Return the [X, Y] coordinate for the center point of the cell that contains the specified text.  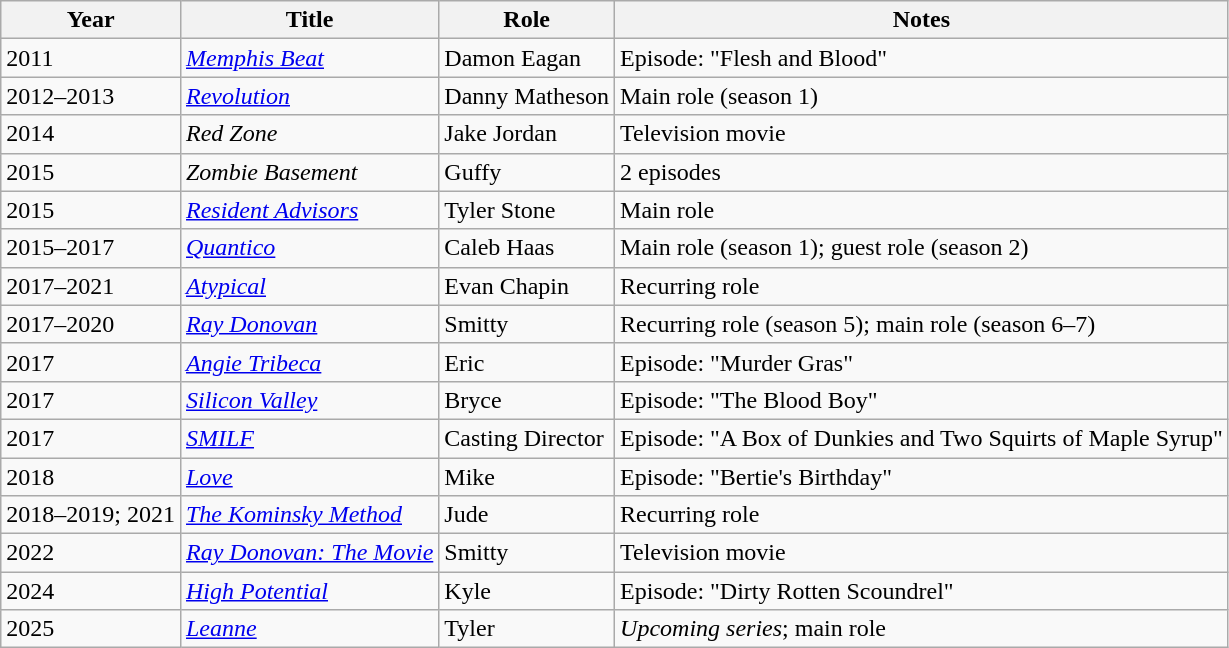
Episode: "Dirty Rotten Scoundrel" [922, 591]
Episode: "The Blood Boy" [922, 400]
Episode: "Flesh and Blood" [922, 58]
Casting Director [527, 438]
Zombie Basement [309, 172]
Tyler [527, 629]
Upcoming series; main role [922, 629]
Ray Donovan [309, 324]
Love [309, 477]
2017–2020 [91, 324]
Silicon Valley [309, 400]
Leanne [309, 629]
SMILF [309, 438]
Main role (season 1) [922, 96]
Evan Chapin [527, 286]
Jude [527, 515]
2018–2019; 2021 [91, 515]
Ray Donovan: The Movie [309, 553]
Main role [922, 210]
Episode: "A Box of Dunkies and Two Squirts of Maple Syrup" [922, 438]
Angie Tribeca [309, 362]
The Kominsky Method [309, 515]
2014 [91, 134]
Year [91, 20]
High Potential [309, 591]
2025 [91, 629]
Episode: "Bertie's Birthday" [922, 477]
Episode: "Murder Gras" [922, 362]
Role [527, 20]
Kyle [527, 591]
Resident Advisors [309, 210]
2012–2013 [91, 96]
Bryce [527, 400]
Notes [922, 20]
Recurring role (season 5); main role (season 6–7) [922, 324]
Title [309, 20]
Danny Matheson [527, 96]
Red Zone [309, 134]
2011 [91, 58]
Damon Eagan [527, 58]
2022 [91, 553]
Main role (season 1); guest role (season 2) [922, 248]
Eric [527, 362]
Mike [527, 477]
2017–2021 [91, 286]
2024 [91, 591]
2015–2017 [91, 248]
Revolution [309, 96]
2018 [91, 477]
Quantico [309, 248]
Jake Jordan [527, 134]
Memphis Beat [309, 58]
Atypical [309, 286]
Guffy [527, 172]
2 episodes [922, 172]
Tyler Stone [527, 210]
Caleb Haas [527, 248]
